For the text-containing cell, return its midpoint in [X, Y] coordinate format. 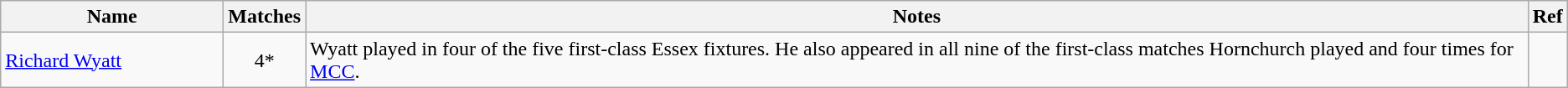
Richard Wyatt [112, 60]
Notes [917, 17]
Ref [1548, 17]
Name [112, 17]
4* [265, 60]
Matches [265, 17]
